Capture the cell that displays the provided text and extract its (X, Y) central coordinate. 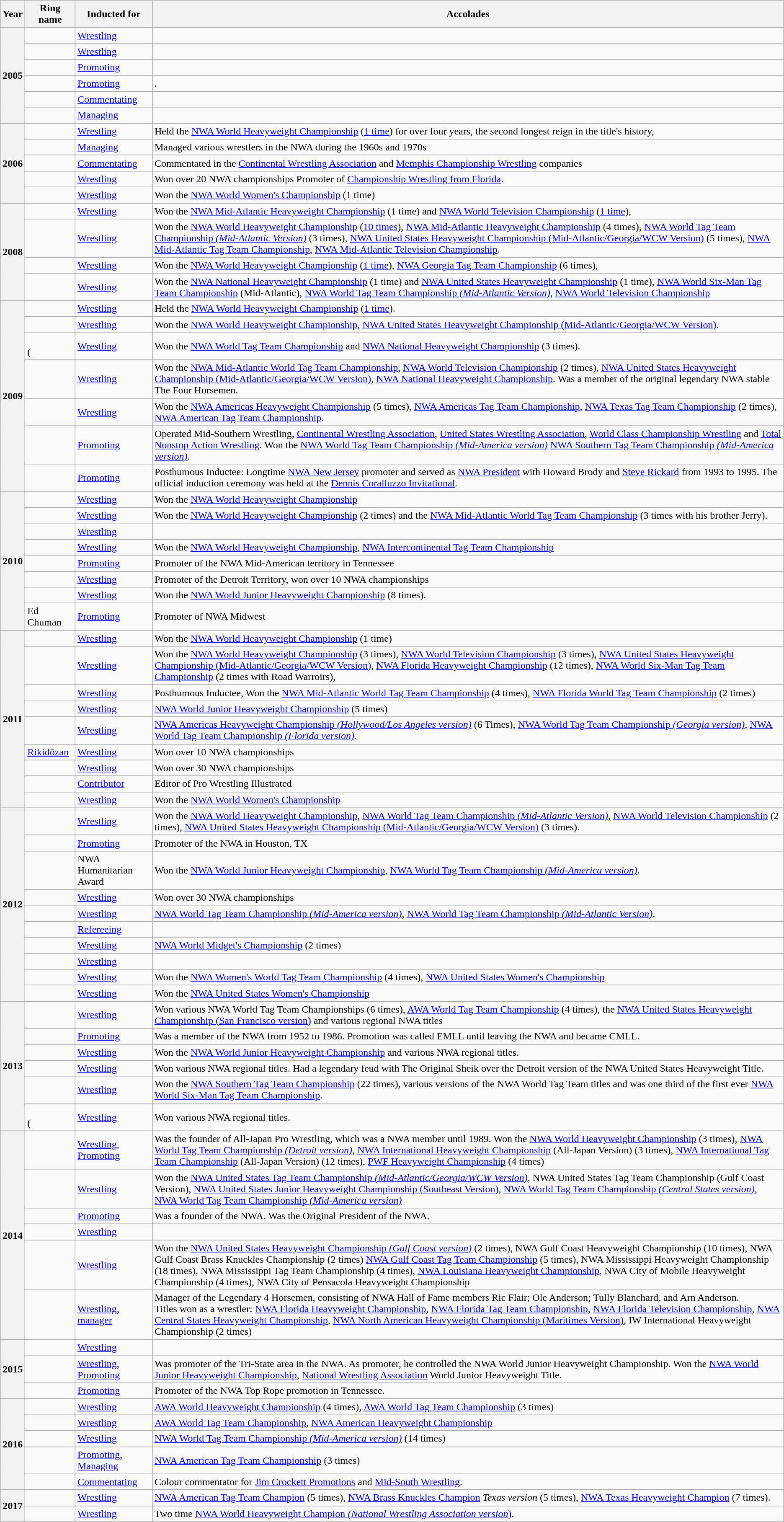
Won the NWA World Tag Team Championship and NWA National Heavyweight Championship (3 times). (468, 346)
AWA World Heavyweight Championship (4 times), AWA World Tag Team Championship (3 times) (468, 1407)
Won the NWA World Junior Heavyweight Championship, NWA World Tag Team Championship (Mid-America version). (468, 870)
2011 (13, 719)
Won the NWA World Junior Heavyweight Championship (8 times). (468, 595)
Won the NWA World Heavyweight Championship (468, 499)
2016 (13, 1444)
Promoter of the NWA in Houston, TX (468, 843)
2017 (13, 1506)
Refereeing (113, 930)
NWA World Junior Heavyweight Championship (5 times) (468, 709)
Promoter of the NWA Mid-American territory in Tennessee (468, 563)
NWA World Midget's Championship (2 times) (468, 946)
Was a member of the NWA from 1952 to 1986. Promotion was called EMLL until leaving the NWA and became CMLL. (468, 1036)
Promoting, Managing (113, 1460)
Ring name (50, 14)
Contributor (113, 784)
Won the NWA World Heavyweight Championship, NWA Intercontinental Tag Team Championship (468, 547)
Commentated in the Continental Wrestling Association and Memphis Championship Wrestling companies (468, 163)
Held the NWA World Heavyweight Championship (1 time) for over four years, the second longest reign in the title's history, (468, 131)
NWA American Tag Team Champion (5 times), NWA Brass Knuckles Champion Texas version (5 times), NWA Texas Heavyweight Champion (7 times). (468, 1498)
Colour commentator for Jim Crockett Promotions and Mid-South Wrestling. (468, 1482)
Won the NWA World Heavyweight Championship (1 time) (468, 638)
Accolades (468, 14)
2009 (13, 396)
Two time NWA World Heavyweight Champion (National Wrestling Association version). (468, 1514)
Editor of Pro Wrestling Illustrated (468, 784)
Won over 20 NWA championships Promoter of Championship Wrestling from Florida. (468, 179)
Won over 10 NWA championships (468, 752)
Won the NWA World Heavyweight Championship, NWA United States Heavyweight Championship (Mid-Atlantic/Georgia/WCW Version). (468, 325)
Won various NWA regional titles. (468, 1117)
Won the NWA World Heavyweight Championship (1 time), NWA Georgia Tag Team Championship (6 times), (468, 266)
2005 (13, 75)
Won the NWA Mid-Atlantic Heavyweight Championship (1 time) and NWA World Television Championship (1 time), (468, 211)
Promoter of NWA Midwest (468, 617)
Rikidōzan (50, 752)
Posthumous Inductee, Won the NWA Mid-Atlantic World Tag Team Championship (4 times), NWA Florida World Tag Team Championship (2 times) (468, 693)
NWA World Tag Team Championship (Mid-America version) (14 times) (468, 1439)
2013 (13, 1066)
Promoter of the Detroit Territory, won over 10 NWA championships (468, 579)
NWA World Tag Team Championship (Mid-America version), NWA World Tag Team Championship (Mid-Atlantic Version). (468, 914)
Promoter of the NWA Top Rope promotion in Tennessee. (468, 1391)
Won the NWA World Women's Championship (468, 800)
2014 (13, 1235)
Won the NWA World Heavyweight Championship (2 times) and the NWA Mid-Atlantic World Tag Team Championship (3 times with his brother Jerry). (468, 515)
AWA World Tag Team Championship, NWA American Heavyweight Championship (468, 1423)
Won the NWA United States Women's Championship (468, 993)
Won the NWA World Women's Championship (1 time) (468, 195)
Held the NWA World Heavyweight Championship (1 time). (468, 309)
Managed various wrestlers in the NWA during the 1960s and 1970s (468, 147)
Won various NWA regional titles. Had a legendary feud with The Original Sheik over the Detroit version of the NWA United States Heavyweight Title. (468, 1068)
Inducted for (113, 14)
2015 (13, 1369)
2006 (13, 163)
Ed Chuman (50, 617)
Wrestling, manager (113, 1315)
2008 (13, 251)
Won the NWA World Junior Heavyweight Championship and various NWA regional titles. (468, 1052)
NWA Humanitarian Award (113, 870)
Year (13, 14)
2012 (13, 904)
Won the NWA Women's World Tag Team Championship (4 times), NWA United States Women's Championship (468, 977)
Was a founder of the NWA. Was the Original President of the NWA. (468, 1216)
. (468, 83)
NWA American Tag Team Championship (3 times) (468, 1460)
2010 (13, 561)
